Capture the cell that displays the provided text and extract its [X, Y] central coordinate. 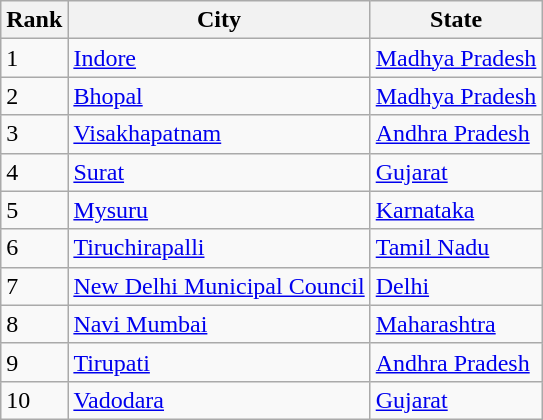
Indore [219, 58]
Mysuru [219, 210]
Surat [219, 172]
Delhi [456, 286]
State [456, 20]
8 [34, 324]
2 [34, 96]
6 [34, 248]
Bhopal [219, 96]
3 [34, 134]
Maharashtra [456, 324]
Tiruchirapalli [219, 248]
Tamil Nadu [456, 248]
10 [34, 400]
Karnataka [456, 210]
Vadodara [219, 400]
1 [34, 58]
9 [34, 362]
Tirupati [219, 362]
Navi Mumbai [219, 324]
Rank [34, 20]
7 [34, 286]
4 [34, 172]
City [219, 20]
New Delhi Municipal Council [219, 286]
Visakhapatnam [219, 134]
5 [34, 210]
